Search for the cell housing the specified text and yield its [x, y] center coordinate. 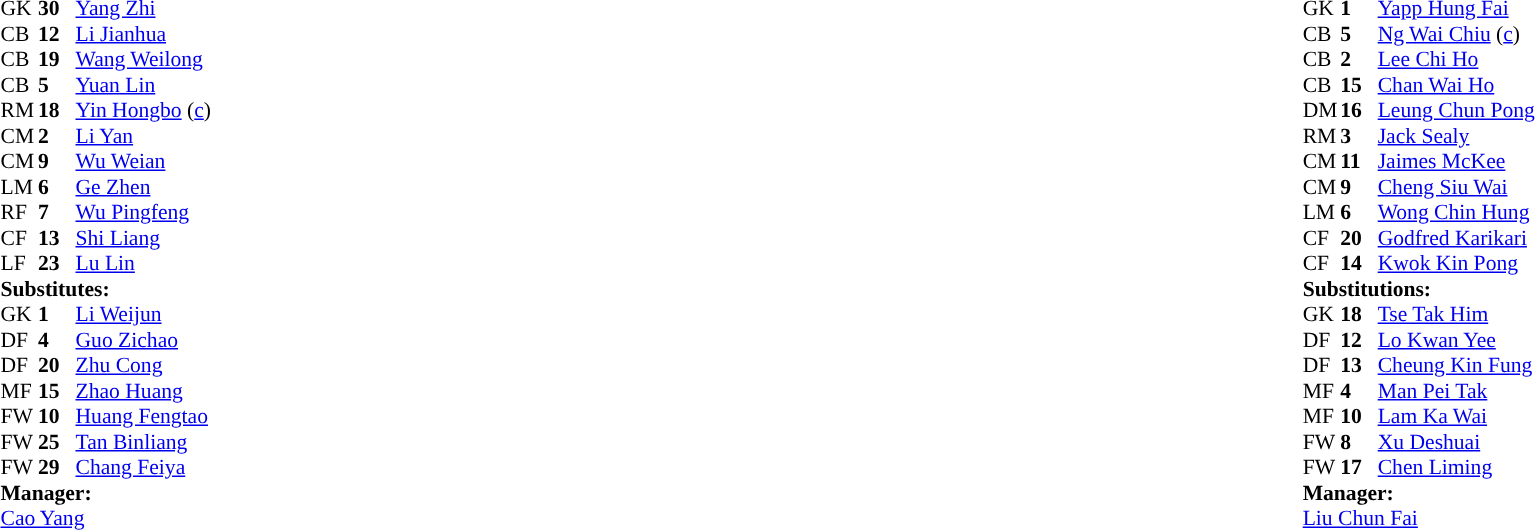
Wu Pingfeng [144, 213]
Ge Zhen [144, 187]
Lo Kwan Yee [1456, 340]
Substitutions: [1419, 289]
Chan Wai Ho [1456, 85]
Cheng Siu Wai [1456, 187]
Li Jianhua [144, 34]
17 [1359, 467]
Yin Hongbo (c) [144, 111]
29 [57, 467]
11 [1359, 161]
Jaimes McKee [1456, 161]
Tse Tak Him [1456, 315]
Substitutes: [106, 289]
Zhao Huang [144, 391]
Li Yan [144, 136]
Xu Deshuai [1456, 442]
19 [57, 59]
Zhu Cong [144, 365]
Chang Feiya [144, 467]
Lee Chi Ho [1456, 59]
Lu Lin [144, 263]
Shi Liang [144, 238]
RF [19, 213]
Chen Liming [1456, 467]
Godfred Karikari [1456, 238]
Guo Zichao [144, 340]
Huang Fengtao [144, 417]
Kwok Kin Pong [1456, 263]
Tan Binliang [144, 442]
7 [57, 213]
Ng Wai Chiu (c) [1456, 34]
25 [57, 442]
Li Weijun [144, 315]
DM [1322, 111]
Man Pei Tak [1456, 391]
Wang Weilong [144, 59]
Wong Chin Hung [1456, 213]
Leung Chun Pong [1456, 111]
LF [19, 263]
3 [1359, 136]
1 [57, 315]
8 [1359, 442]
16 [1359, 111]
14 [1359, 263]
23 [57, 263]
Jack Sealy [1456, 136]
Cheung Kin Fung [1456, 365]
Wu Weian [144, 161]
Yuan Lin [144, 85]
Lam Ka Wai [1456, 417]
